Pinpoint the cell where the given text exists, returning its (x, y) midpoint coordinate. 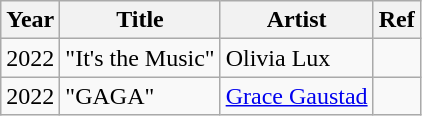
Ref (396, 20)
"GAGA" (140, 96)
Artist (296, 20)
Olivia Lux (296, 58)
"It's the Music" (140, 58)
Grace Gaustad (296, 96)
Year (30, 20)
Title (140, 20)
